Determine the (x, y) coordinate at the center of the cell enclosing the given text.  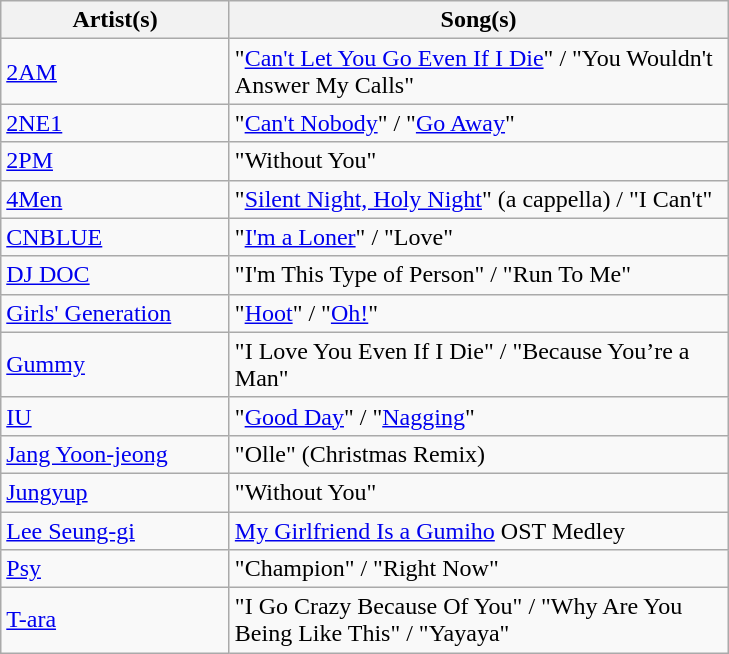
"I Go Crazy Because Of You" / "Why Are You Being Like This" / "Yayaya" (478, 620)
CNBLUE (116, 237)
My Girlfriend Is a Gumiho OST Medley (478, 531)
2PM (116, 161)
DJ DOC (116, 275)
Song(s) (478, 20)
"Champion" / "Right Now" (478, 569)
"Can't Let You Go Even If I Die" / "You Wouldn't Answer My Calls" (478, 72)
Jang Yoon-jeong (116, 454)
Psy (116, 569)
Jungyup (116, 492)
"Silent Night, Holy Night" (a cappella) / "I Can't" (478, 199)
2AM (116, 72)
IU (116, 416)
2NE1 (116, 123)
"Olle" (Christmas Remix) (478, 454)
"I Love You Even If I Die" / "Because You’re a Man" (478, 364)
"I'm This Type of Person" / "Run To Me" (478, 275)
4Men (116, 199)
Lee Seung-gi (116, 531)
Artist(s) (116, 20)
Gummy (116, 364)
Girls' Generation (116, 313)
"Good Day" / "Nagging" (478, 416)
"Can't Nobody" / "Go Away" (478, 123)
"I'm a Loner" / "Love" (478, 237)
"Hoot" / "Oh!" (478, 313)
T-ara (116, 620)
